Determine the (x, y) coordinate at the center of the cell enclosing the given text.  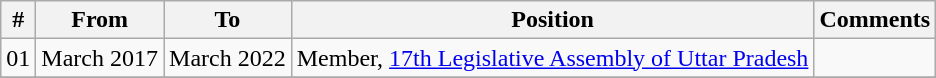
Position (552, 20)
To (228, 20)
Comments (875, 20)
# (18, 20)
March 2017 (100, 58)
From (100, 20)
Member, 17th Legislative Assembly of Uttar Pradesh (552, 58)
March 2022 (228, 58)
01 (18, 58)
